From the cell containing the given text, extract its center point as [x, y] coordinate. 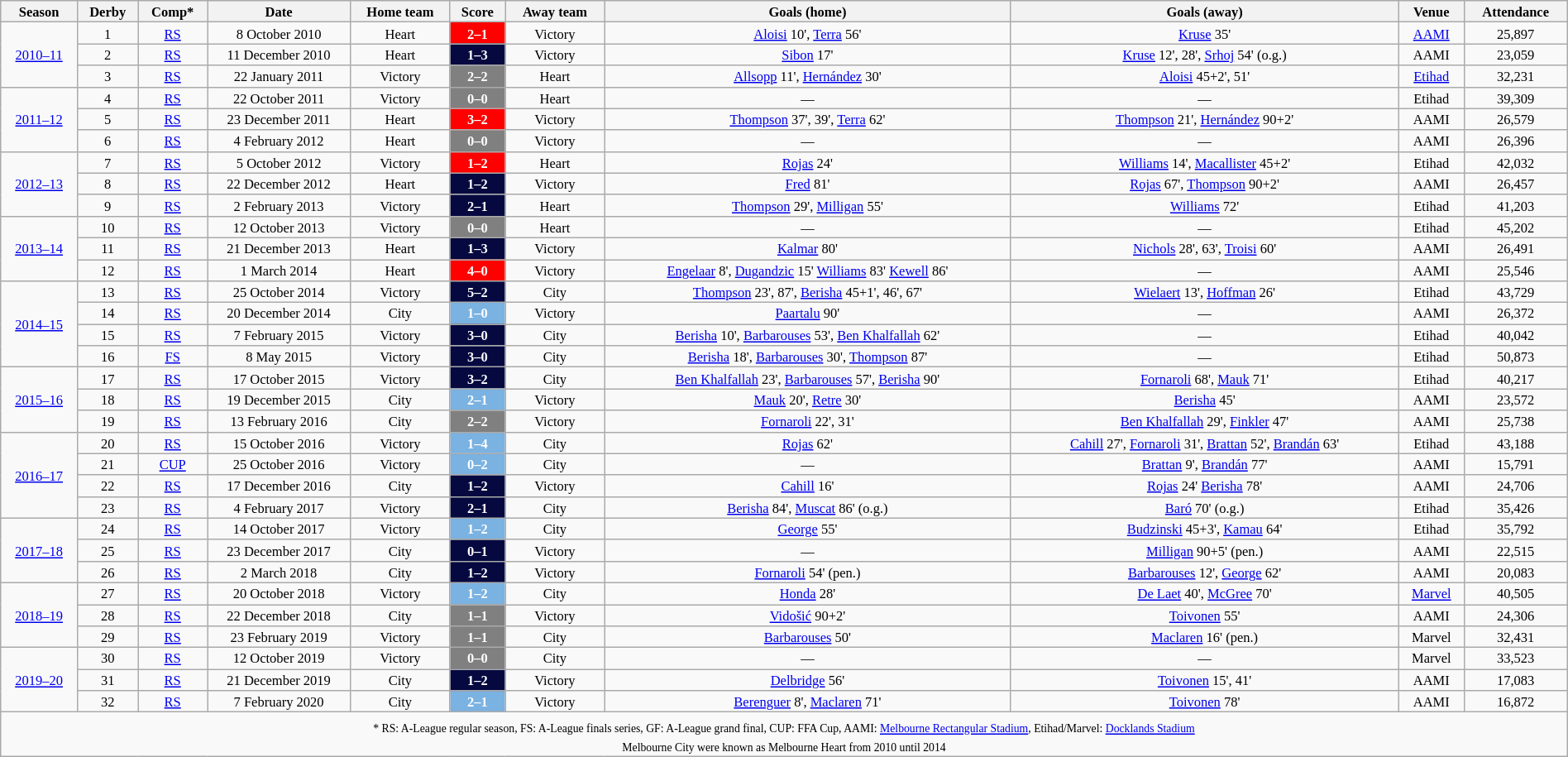
Thompson 23', 87', Berisha 45+1', 46', 67' [807, 292]
Kruse 35' [1205, 33]
15,791 [1515, 464]
Rojas 67', Thompson 90+2' [1205, 184]
26 [108, 572]
12 October 2013 [280, 227]
Ben Khalfallah 29', Finkler 47' [1205, 421]
15 October 2016 [280, 443]
Kalmar 80' [807, 248]
Honda 28' [807, 593]
33,523 [1515, 659]
Kruse 12', 28', Srhoj 54' (o.g.) [1205, 55]
7 [108, 162]
35,792 [1515, 529]
Toivonen 78' [1205, 702]
26,372 [1515, 314]
Delbridge 56' [807, 680]
17 October 2015 [280, 378]
4–0 [477, 271]
Rojas 62' [807, 443]
20,083 [1515, 572]
CUP [173, 464]
31 [108, 680]
39,309 [1515, 98]
Attendance [1515, 12]
Fornaroli 54' (pen.) [807, 572]
Budzinski 45+3', Kamau 64' [1205, 529]
Berisha 84', Muscat 86' (o.g.) [807, 507]
23 [108, 507]
Baró 70' (o.g.) [1205, 507]
Fred 81' [807, 184]
Venue [1432, 12]
4 [108, 98]
Fornaroli 68', Mauk 71' [1205, 378]
Berisha 45' [1205, 400]
Score [477, 12]
43,729 [1515, 292]
1–0 [477, 314]
2012–13 [40, 184]
2 [108, 55]
19 December 2015 [280, 400]
23 December 2011 [280, 119]
50,873 [1515, 357]
9 [108, 205]
25,738 [1515, 421]
11 December 2010 [280, 55]
Rojas 24' Berisha 78' [1205, 486]
26,457 [1515, 184]
45,202 [1515, 227]
Goals (home) [807, 12]
Fornaroli 22', 31' [807, 421]
Milligan 90+5' (pen.) [1205, 550]
21 December 2013 [280, 248]
24 [108, 529]
6 [108, 141]
17 [108, 378]
Derby [108, 12]
21 December 2019 [280, 680]
27 [108, 593]
23 December 2017 [280, 550]
1–4 [477, 443]
20 December 2014 [280, 314]
0–2 [477, 464]
26,579 [1515, 119]
40,042 [1515, 335]
8 May 2015 [280, 357]
25 October 2016 [280, 464]
7 February 2020 [280, 702]
24,706 [1515, 486]
21 [108, 464]
32,431 [1515, 637]
Williams 72' [1205, 205]
Berisha 10', Barbarouses 53', Ben Khalfallah 62' [807, 335]
40,505 [1515, 593]
22 October 2011 [280, 98]
Allsopp 11', Hernández 30' [807, 76]
Barbarouses 12', George 62' [1205, 572]
Paartalu 90' [807, 314]
32 [108, 702]
5 [108, 119]
8 October 2010 [280, 33]
13 February 2016 [280, 421]
2015–16 [40, 400]
Away team [556, 12]
24,306 [1515, 615]
2 February 2013 [280, 205]
2011–12 [40, 119]
43,188 [1515, 443]
Berenguer 8', Maclaren 71' [807, 702]
17,083 [1515, 680]
22 December 2018 [280, 615]
16 [108, 357]
Aloisi 45+2', 51' [1205, 76]
5 October 2012 [280, 162]
22 December 2012 [280, 184]
12 [108, 271]
2013–14 [40, 248]
5–2 [477, 292]
De Laet 40', McGree 70' [1205, 593]
40,217 [1515, 378]
FS [173, 357]
7 February 2015 [280, 335]
2010–11 [40, 55]
13 [108, 292]
Season [40, 12]
Date [280, 12]
2019–20 [40, 680]
Maclaren 16' (pen.) [1205, 637]
Nichols 28', 63', Troisi 60' [1205, 248]
Mauk 20', Retre 30' [807, 400]
Aloisi 10', Terra 56' [807, 33]
Thompson 29', Milligan 55' [807, 205]
22 January 2011 [280, 76]
25,897 [1515, 33]
Rojas 24' [807, 162]
1 [108, 33]
23,059 [1515, 55]
Thompson 37', 39', Terra 62' [807, 119]
George 55' [807, 529]
20 [108, 443]
Goals (away) [1205, 12]
Sibon 17' [807, 55]
0–1 [477, 550]
Cahill 27', Fornaroli 31', Brattan 52', Brandán 63' [1205, 443]
11 [108, 248]
8 [108, 184]
28 [108, 615]
3 [108, 76]
14 October 2017 [280, 529]
25,546 [1515, 271]
Thompson 21', Hernández 90+2' [1205, 119]
14 [108, 314]
2014–15 [40, 324]
4 February 2012 [280, 141]
Brattan 9', Brandán 77' [1205, 464]
Toivonen 15', 41' [1205, 680]
Cahill 16' [807, 486]
42,032 [1515, 162]
Barbarouses 50' [807, 637]
16,872 [1515, 702]
2017–18 [40, 550]
41,203 [1515, 205]
17 December 2016 [280, 486]
30 [108, 659]
Toivonen 55' [1205, 615]
23,572 [1515, 400]
Vidošić 90+2' [807, 615]
Comp* [173, 12]
32,231 [1515, 76]
Ben Khalfallah 23', Barbarouses 57', Berisha 90' [807, 378]
12 October 2019 [280, 659]
20 October 2018 [280, 593]
Berisha 18', Barbarouses 30', Thompson 87' [807, 357]
35,426 [1515, 507]
29 [108, 637]
Wielaert 13', Hoffman 26' [1205, 292]
1 March 2014 [280, 271]
19 [108, 421]
Williams 14', Macallister 45+2' [1205, 162]
25 October 2014 [280, 292]
Engelaar 8', Dugandzic 15' Williams 83' Kewell 86' [807, 271]
22,515 [1515, 550]
25 [108, 550]
15 [108, 335]
22 [108, 486]
2 March 2018 [280, 572]
18 [108, 400]
2016–17 [40, 475]
10 [108, 227]
26,396 [1515, 141]
23 February 2019 [280, 637]
26,491 [1515, 248]
4 February 2017 [280, 507]
2018–19 [40, 615]
Home team [400, 12]
